Capture the cell that displays the provided text and extract its [x, y] central coordinate. 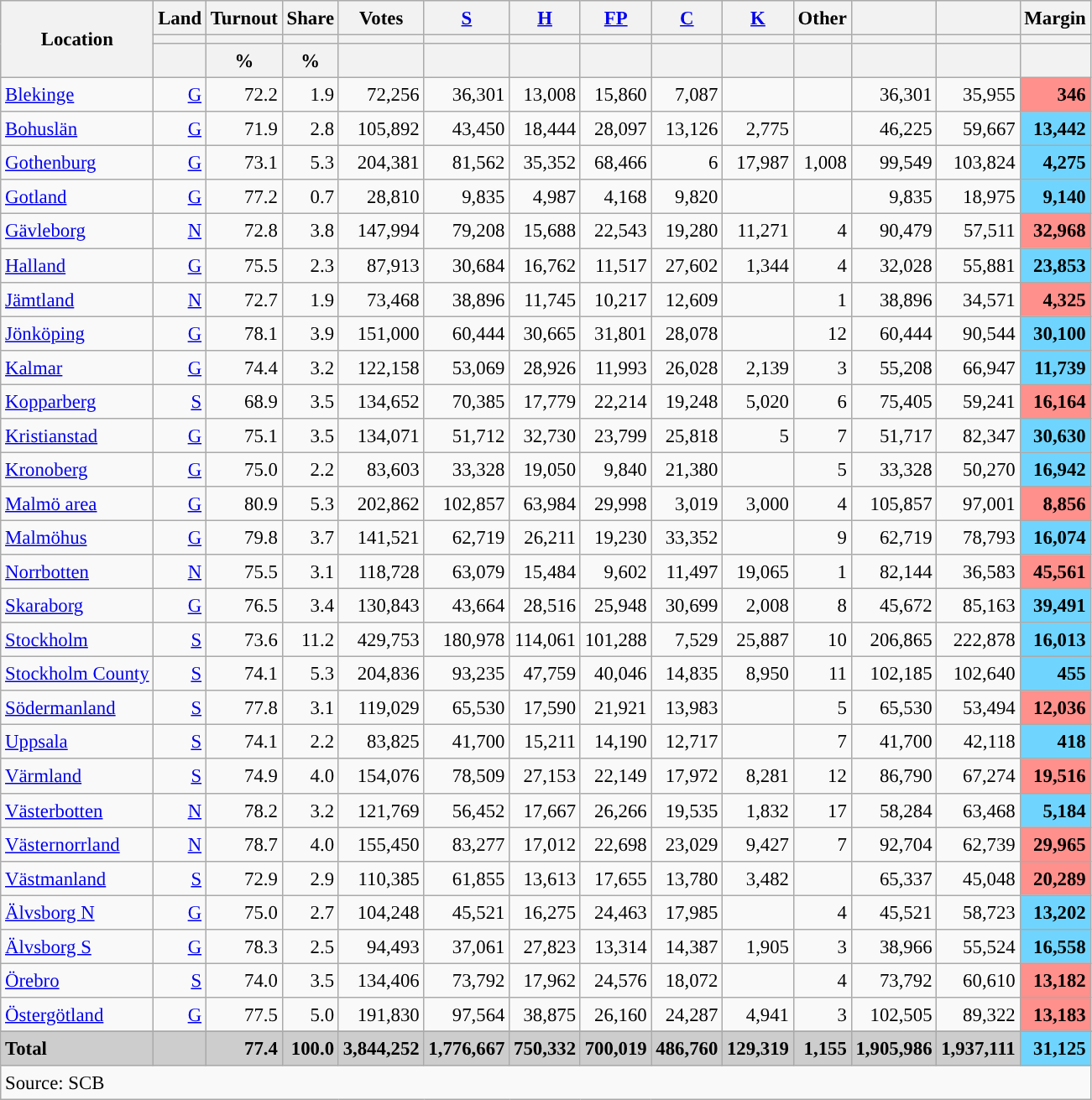
105,892 [381, 129]
60,610 [979, 980]
15,484 [546, 572]
27,153 [546, 777]
58,284 [894, 811]
97,001 [979, 503]
Turnout [243, 18]
72.9 [243, 878]
21,380 [687, 470]
Location [77, 39]
46,225 [894, 129]
Kristianstad [77, 436]
K [759, 18]
45,048 [979, 878]
23,029 [687, 844]
346 [1055, 96]
17,779 [546, 401]
78,793 [979, 537]
50,270 [979, 470]
104,248 [381, 913]
8 [823, 606]
83,825 [381, 742]
68,466 [616, 163]
28,078 [687, 334]
700,019 [616, 1049]
Votes [381, 18]
11,497 [687, 572]
154,076 [381, 777]
63,468 [979, 811]
5,020 [759, 401]
105,857 [894, 503]
19,535 [687, 811]
4,987 [546, 196]
102,185 [894, 675]
18,975 [979, 196]
119,029 [381, 708]
43,664 [467, 606]
486,760 [687, 1049]
20,289 [1055, 878]
55,208 [894, 368]
77.8 [243, 708]
15,211 [546, 742]
3.7 [311, 537]
22,214 [616, 401]
17,655 [616, 878]
78.3 [243, 946]
35,955 [979, 96]
2,139 [759, 368]
8,950 [759, 675]
73.6 [243, 639]
122,158 [381, 368]
13,008 [546, 96]
22,698 [616, 844]
14,835 [687, 675]
26,266 [616, 811]
38,875 [546, 1015]
47,759 [546, 675]
40,046 [616, 675]
151,000 [381, 334]
90,479 [894, 232]
Älvsborg S [77, 946]
27,823 [546, 946]
83,603 [381, 470]
2,008 [759, 606]
13,182 [1055, 980]
81,562 [467, 163]
26,160 [616, 1015]
9,140 [1055, 196]
19,065 [759, 572]
19,050 [546, 470]
28,926 [546, 368]
11 [823, 675]
12,036 [1055, 708]
4,275 [1055, 163]
8,281 [759, 777]
68.9 [243, 401]
72.7 [243, 299]
9,427 [759, 844]
71.9 [243, 129]
24,287 [687, 1015]
Uppsala [77, 742]
58,723 [979, 913]
750,332 [546, 1049]
2.5 [311, 946]
114,061 [546, 639]
92,704 [894, 844]
31,125 [1055, 1049]
66,947 [979, 368]
61,855 [467, 878]
2.7 [311, 913]
77.2 [243, 196]
74.9 [243, 777]
55,881 [979, 265]
11,271 [759, 232]
Örebro [77, 980]
1,832 [759, 811]
13,613 [546, 878]
2,775 [759, 129]
16,074 [1055, 537]
16,558 [1055, 946]
26,211 [546, 537]
30,665 [546, 334]
102,505 [894, 1015]
25,948 [616, 606]
1,155 [823, 1049]
13,442 [1055, 129]
1,937,111 [979, 1049]
10,217 [616, 299]
21,921 [616, 708]
76.5 [243, 606]
110,385 [381, 878]
13,983 [687, 708]
28,516 [546, 606]
22,149 [616, 777]
23,853 [1055, 265]
17,012 [546, 844]
45,561 [1055, 572]
51,717 [894, 436]
2.3 [311, 265]
14,387 [687, 946]
70,385 [467, 401]
14,190 [616, 742]
31,801 [616, 334]
13,202 [1055, 913]
65,337 [894, 878]
Värmland [77, 777]
Östergötland [77, 1015]
39,491 [1055, 606]
82,347 [979, 436]
51,712 [467, 436]
134,406 [381, 980]
9 [823, 537]
28,810 [381, 196]
Stockholm [77, 639]
17,667 [546, 811]
3,000 [759, 503]
43,450 [467, 129]
3,844,252 [381, 1049]
147,994 [381, 232]
3.4 [311, 606]
30,684 [467, 265]
16,275 [546, 913]
16,013 [1055, 639]
7,529 [687, 639]
78.1 [243, 334]
63,984 [546, 503]
Source: SCB [546, 1082]
FP [616, 18]
45,672 [894, 606]
93,235 [467, 675]
67,274 [979, 777]
72.8 [243, 232]
Land [180, 18]
28,097 [616, 129]
Total [77, 1049]
9,602 [616, 572]
3.8 [311, 232]
15,688 [546, 232]
83,277 [467, 844]
7,087 [687, 96]
78,509 [467, 777]
191,830 [381, 1015]
102,640 [979, 675]
118,728 [381, 572]
12,717 [687, 742]
35,352 [546, 163]
74.0 [243, 980]
25,818 [687, 436]
155,450 [381, 844]
30,100 [1055, 334]
100.0 [311, 1049]
19,280 [687, 232]
79.8 [243, 537]
13,183 [1055, 1015]
4,325 [1055, 299]
42,118 [979, 742]
11,745 [546, 299]
32,730 [546, 436]
18,444 [546, 129]
9,840 [616, 470]
Gotland [77, 196]
17,962 [546, 980]
5,184 [1055, 811]
34,571 [979, 299]
2.8 [311, 129]
Stockholm County [77, 675]
3,482 [759, 878]
63,079 [467, 572]
8,856 [1055, 503]
17,987 [759, 163]
80.9 [243, 503]
23,799 [616, 436]
86,790 [894, 777]
12,609 [687, 299]
13,780 [687, 878]
29,965 [1055, 844]
Kalmar [77, 368]
Västerbotten [77, 811]
79,208 [467, 232]
56,452 [467, 811]
89,322 [979, 1015]
Södermanland [77, 708]
19,230 [616, 537]
Halland [77, 265]
30,699 [687, 606]
38,966 [894, 946]
19,516 [1055, 777]
99,549 [894, 163]
130,843 [381, 606]
Västmanland [77, 878]
2.9 [311, 878]
Gävleborg [77, 232]
180,978 [467, 639]
222,878 [979, 639]
11,993 [616, 368]
418 [1055, 742]
17 [823, 811]
101,288 [616, 639]
134,652 [381, 401]
78.2 [243, 811]
1,008 [823, 163]
Skaraborg [77, 606]
62,739 [979, 844]
Jönköping [77, 334]
74.4 [243, 368]
Norrbotten [77, 572]
72.2 [243, 96]
C [687, 18]
206,865 [894, 639]
73.1 [243, 163]
16,164 [1055, 401]
129,319 [759, 1049]
16,762 [546, 265]
102,857 [467, 503]
3,019 [687, 503]
11,739 [1055, 368]
455 [1055, 675]
17,985 [687, 913]
53,494 [979, 708]
75.1 [243, 436]
17,972 [687, 777]
78.7 [243, 844]
202,862 [381, 503]
72,256 [381, 96]
1,344 [759, 265]
Gothenburg [77, 163]
5.0 [311, 1015]
77.4 [243, 1049]
13,126 [687, 129]
13,314 [616, 946]
75,405 [894, 401]
11,517 [616, 265]
10 [823, 639]
57,511 [979, 232]
15,860 [616, 96]
429,753 [381, 639]
25,887 [759, 639]
Blekinge [77, 96]
Malmö area [77, 503]
24,463 [616, 913]
3.9 [311, 334]
4,168 [616, 196]
Västernorrland [77, 844]
55,524 [979, 946]
121,769 [381, 811]
1,905,986 [894, 1049]
H [546, 18]
30,630 [1055, 436]
85,163 [979, 606]
33,352 [687, 537]
1,776,667 [467, 1049]
Bohuslän [77, 129]
204,836 [381, 675]
Älvsborg N [77, 913]
37,061 [467, 946]
32,968 [1055, 232]
17,590 [546, 708]
Malmöhus [77, 537]
59,667 [979, 129]
18,072 [687, 980]
134,071 [381, 436]
11.2 [311, 639]
1,905 [759, 946]
87,913 [381, 265]
19,248 [687, 401]
77.5 [243, 1015]
27,602 [687, 265]
103,824 [979, 163]
Kronoberg [77, 470]
82,144 [894, 572]
24,576 [616, 980]
22,543 [616, 232]
Margin [1055, 18]
Kopparberg [77, 401]
53,069 [467, 368]
59,241 [979, 401]
141,521 [381, 537]
90,544 [979, 334]
26,028 [687, 368]
Share [311, 18]
73,468 [381, 299]
36,583 [979, 572]
9,820 [687, 196]
4,941 [759, 1015]
97,564 [467, 1015]
29,998 [616, 503]
94,493 [381, 946]
Jämtland [77, 299]
16,942 [1055, 470]
204,381 [381, 163]
32,028 [894, 265]
0.7 [311, 196]
Other [823, 18]
